Provide the (X, Y) coordinate of the cell's center where the given text is located.  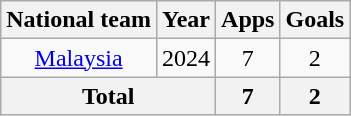
Year (186, 20)
National team (79, 20)
Goals (315, 20)
2024 (186, 58)
Malaysia (79, 58)
Apps (248, 20)
Total (108, 96)
